Search for the cell housing the specified text and yield its [X, Y] center coordinate. 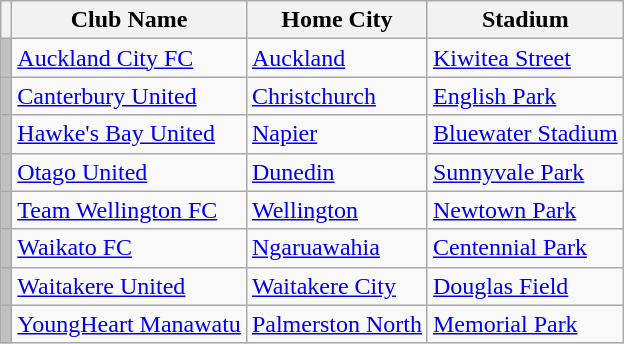
YoungHeart Manawatu [130, 324]
Napier [336, 134]
Palmerston North [336, 324]
English Park [525, 96]
Home City [336, 20]
Hawke's Bay United [130, 134]
Club Name [130, 20]
Christchurch [336, 96]
Auckland [336, 58]
Canterbury United [130, 96]
Wellington [336, 210]
Ngaruawahia [336, 248]
Sunnyvale Park [525, 172]
Memorial Park [525, 324]
Douglas Field [525, 286]
Dunedin [336, 172]
Auckland City FC [130, 58]
Bluewater Stadium [525, 134]
Waitakere City [336, 286]
Centennial Park [525, 248]
Stadium [525, 20]
Otago United [130, 172]
Waikato FC [130, 248]
Team Wellington FC [130, 210]
Newtown Park [525, 210]
Kiwitea Street [525, 58]
Waitakere United [130, 286]
